Return [X, Y] of the center of cell containing provided text 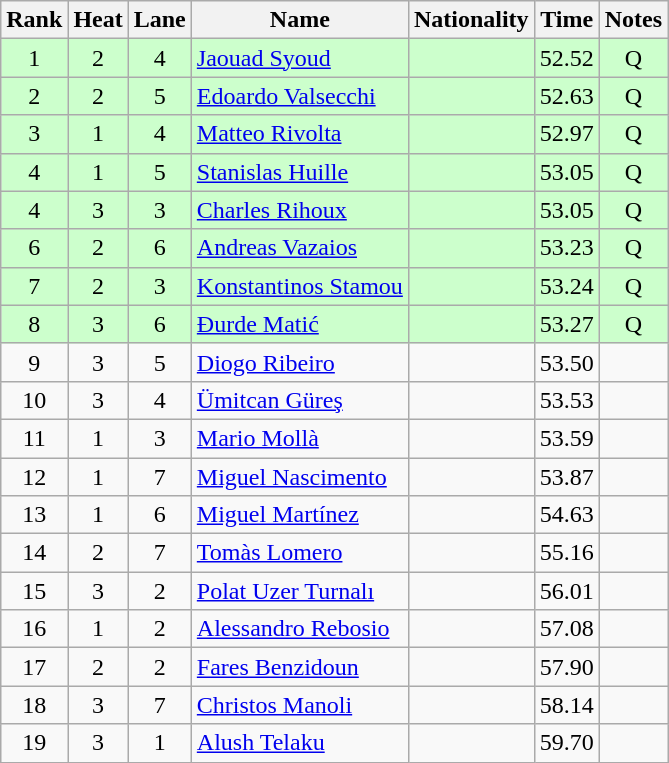
Miguel Nascimento [300, 477]
53.87 [566, 477]
53.59 [566, 438]
Andreas Vazaios [300, 248]
Charles Rihoux [300, 210]
Nationality [471, 20]
Alush Telaku [300, 743]
Matteo Rivolta [300, 134]
53.27 [566, 324]
Christos Manoli [300, 705]
13 [34, 515]
53.23 [566, 248]
52.63 [566, 96]
52.97 [566, 134]
14 [34, 553]
Tomàs Lomero [300, 553]
Mario Mollà [300, 438]
57.90 [566, 667]
Stanislas Huille [300, 172]
55.16 [566, 553]
52.52 [566, 58]
Fares Benzidoun [300, 667]
9 [34, 362]
18 [34, 705]
53.53 [566, 400]
19 [34, 743]
10 [34, 400]
Edoardo Valsecchi [300, 96]
54.63 [566, 515]
11 [34, 438]
Jaouad Syoud [300, 58]
Polat Uzer Turnalı [300, 591]
16 [34, 629]
Đurde Matić [300, 324]
59.70 [566, 743]
15 [34, 591]
8 [34, 324]
58.14 [566, 705]
Name [300, 20]
Diogo Ribeiro [300, 362]
17 [34, 667]
12 [34, 477]
Konstantinos Stamou [300, 286]
Heat [98, 20]
53.50 [566, 362]
Lane [160, 20]
Miguel Martínez [300, 515]
Notes [633, 20]
Ümitcan Güreş [300, 400]
56.01 [566, 591]
Alessandro Rebosio [300, 629]
57.08 [566, 629]
Rank [34, 20]
Time [566, 20]
53.24 [566, 286]
